Locate the cell with the specified text and output its (x, y) center coordinate. 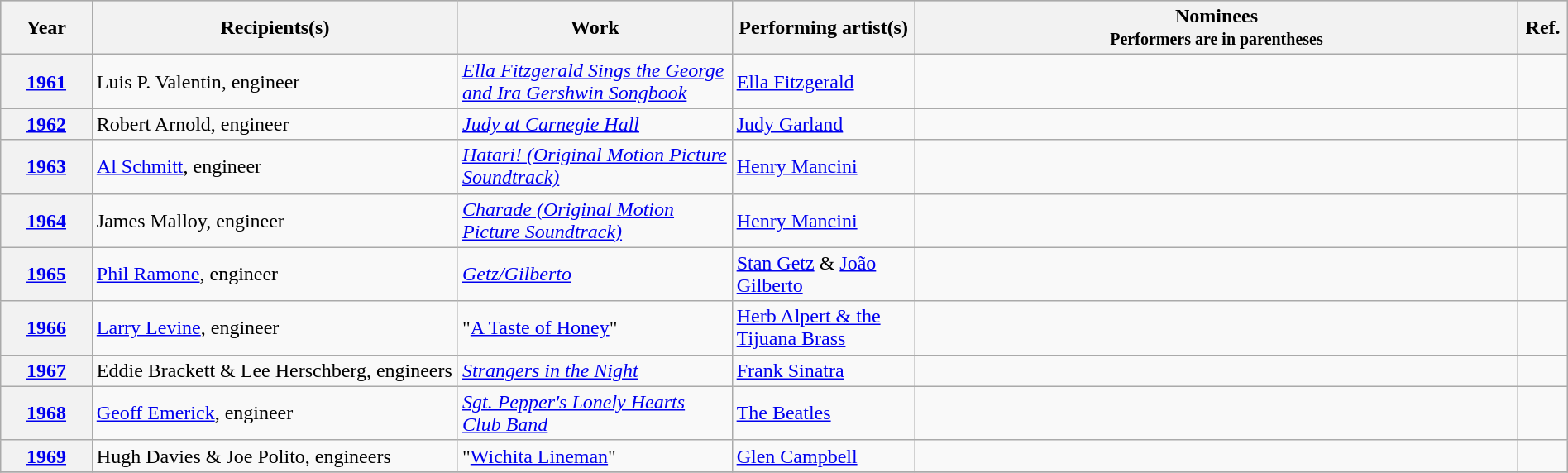
Eddie Brackett & Lee Herschberg, engineers (275, 370)
Frank Sinatra (824, 370)
1963 (46, 167)
1968 (46, 413)
Ella Fitzgerald Sings the George and Ira Gershwin Songbook (595, 81)
Judy at Carnegie Hall (595, 124)
Herb Alpert & the Tijuana Brass (824, 327)
Al Schmitt, engineer (275, 167)
1961 (46, 81)
1967 (46, 370)
Stan Getz & João Gilberto (824, 275)
James Malloy, engineer (275, 220)
NomineesPerformers are in parentheses (1217, 28)
Robert Arnold, engineer (275, 124)
Larry Levine, engineer (275, 327)
"A Taste of Honey" (595, 327)
Phil Ramone, engineer (275, 275)
Work (595, 28)
Geoff Emerick, engineer (275, 413)
1962 (46, 124)
Charade (Original Motion Picture Soundtrack) (595, 220)
Year (46, 28)
Ella Fitzgerald (824, 81)
Sgt. Pepper's Lonely Hearts Club Band (595, 413)
Judy Garland (824, 124)
1964 (46, 220)
Hugh Davies & Joe Polito, engineers (275, 456)
Recipients(s) (275, 28)
Getz/Gilberto (595, 275)
1965 (46, 275)
Glen Campbell (824, 456)
Strangers in the Night (595, 370)
Performing artist(s) (824, 28)
Ref. (1543, 28)
1966 (46, 327)
"Wichita Lineman" (595, 456)
1969 (46, 456)
Hatari! (Original Motion Picture Soundtrack) (595, 167)
The Beatles (824, 413)
Luis P. Valentin, engineer (275, 81)
